Output the [x, y] coordinate of the center of the cell containing the given text.  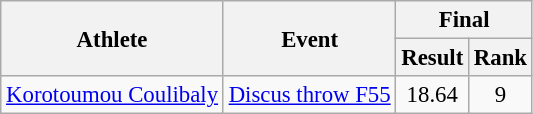
Rank [501, 58]
Event [310, 38]
Final [464, 20]
Discus throw F55 [310, 95]
18.64 [432, 95]
9 [501, 95]
Result [432, 58]
Athlete [112, 38]
Korotoumou Coulibaly [112, 95]
